Detect which cell encompasses the target text, then output its (x, y) center coordinate. 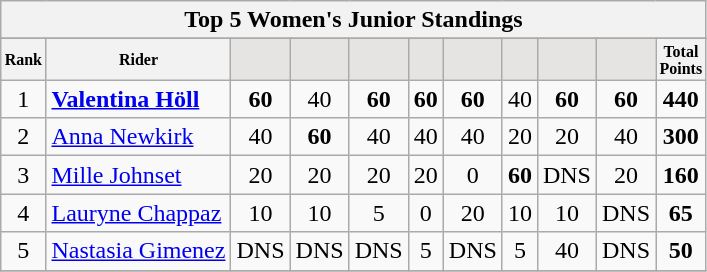
440 (682, 99)
Anna Newkirk (138, 137)
1 (24, 99)
Rider (138, 60)
50 (682, 251)
Nastasia Gimenez (138, 251)
3 (24, 175)
TotalPoints (682, 60)
65 (682, 213)
300 (682, 137)
4 (24, 213)
Valentina Höll (138, 99)
160 (682, 175)
Rank (24, 60)
2 (24, 137)
Top 5 Women's Junior Standings (354, 20)
Lauryne Chappaz (138, 213)
Mille Johnset (138, 175)
